Identify which cell holds the provided text, then report its (X, Y) central coordinate. 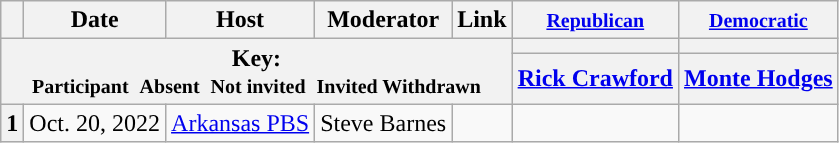
Moderator (384, 20)
1 (12, 123)
Republican (595, 20)
Arkansas PBS (240, 123)
Monte Hodges (758, 78)
Steve Barnes (384, 123)
Democratic (758, 20)
Date (95, 20)
Key: Participant Absent Not invited Invited Withdrawn (256, 72)
Link (482, 20)
Rick Crawford (595, 78)
Oct. 20, 2022 (95, 123)
Host (240, 20)
